Detect which cell encompasses the target text, then output its [x, y] center coordinate. 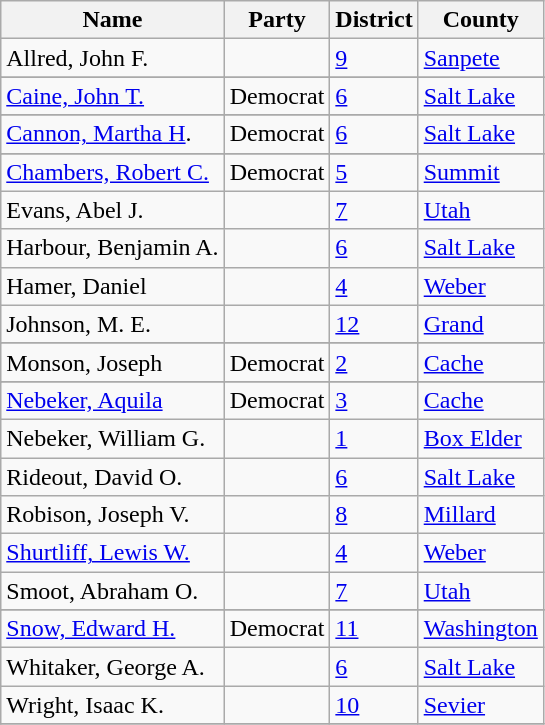
Box Elder [480, 438]
Snow, Edward H. [112, 629]
10 [374, 705]
Harbour, Benjamin A. [112, 248]
District [374, 20]
3 [374, 400]
Sanpete [480, 58]
12 [374, 324]
Sevier [480, 705]
Robison, Joseph V. [112, 515]
5 [374, 172]
Summit [480, 172]
9 [374, 58]
Evans, Abel J. [112, 210]
Smoot, Abraham O. [112, 591]
Nebeker, William G. [112, 438]
Monson, Joseph [112, 362]
8 [374, 515]
Whitaker, George A. [112, 667]
Allred, John F. [112, 58]
Nebeker, Aquila [112, 400]
11 [374, 629]
Cannon, Martha H. [112, 134]
Millard [480, 515]
Rideout, David O. [112, 477]
Grand [480, 324]
Chambers, Robert C. [112, 172]
Party [277, 20]
Caine, John T. [112, 96]
Shurtliff, Lewis W. [112, 553]
2 [374, 362]
County [480, 20]
Hamer, Daniel [112, 286]
Name [112, 20]
Washington [480, 629]
Johnson, M. E. [112, 324]
1 [374, 438]
Wright, Isaac K. [112, 705]
